Provide the [x, y] coordinate of the cell's center where the given text is located.  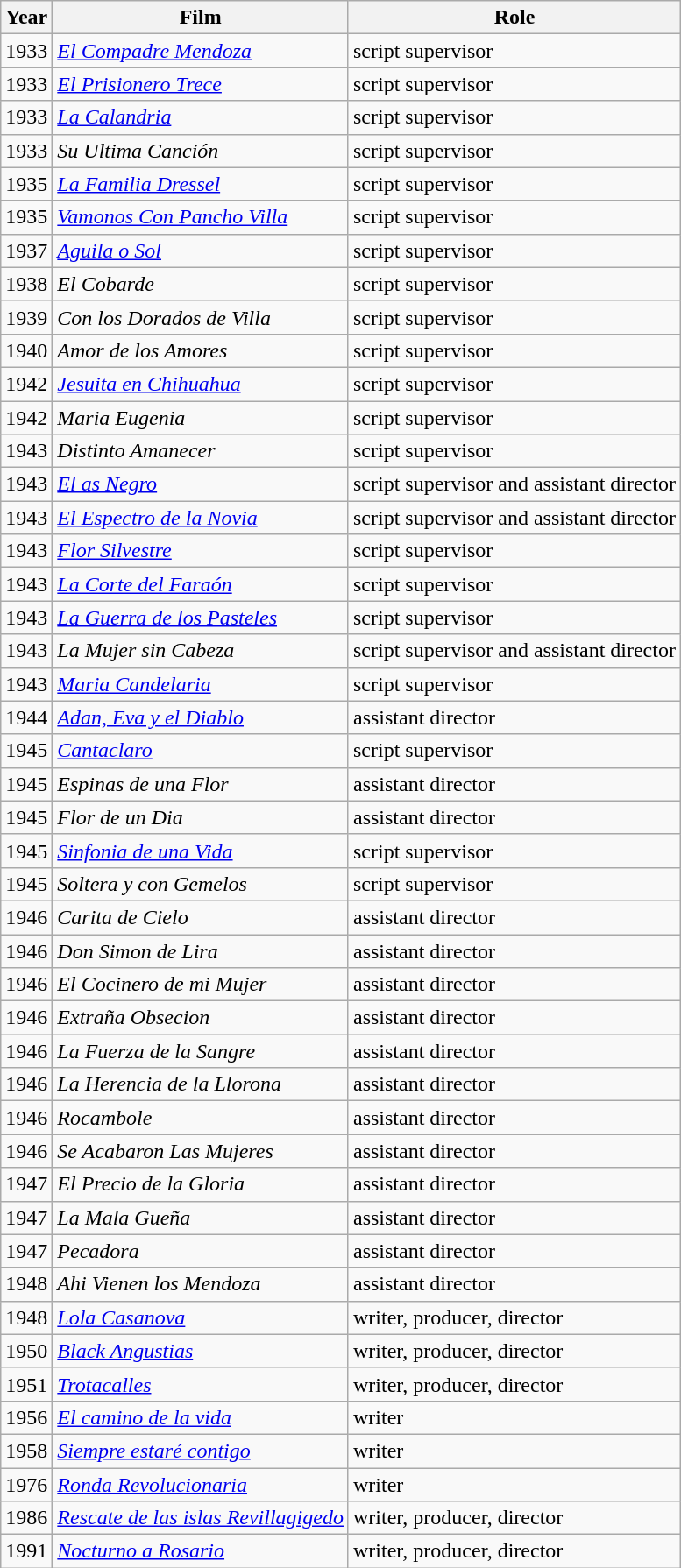
Se Acabaron Las Mujeres [201, 1151]
Adan, Eva y el Diablo [201, 717]
Su Ultima Canción [201, 151]
Con los Dorados de Villa [201, 317]
La Mujer sin Cabeza [201, 651]
El Espectro de la Novia [201, 518]
Espinas de una Flor [201, 784]
Flor Silvestre [201, 551]
Ronda Revolucionaria [201, 1485]
Carita de Cielo [201, 917]
El as Negro [201, 484]
Maria Eugenia [201, 418]
El Cobarde [201, 284]
Aguila o Sol [201, 251]
El camino de la vida [201, 1417]
1991 [26, 1551]
1976 [26, 1485]
Flor de un Dia [201, 817]
Ahi Vienen los Mendoza [201, 1284]
La Corte del Faraón [201, 584]
Distinto Amanecer [201, 451]
Jesuita en Chihuahua [201, 384]
Soltera y con Gemelos [201, 884]
Cantaclaro [201, 751]
Year [26, 18]
1951 [26, 1384]
Vamonos Con Pancho Villa [201, 217]
Film [201, 18]
1939 [26, 317]
La Fuerza de la Sangre [201, 1051]
1938 [26, 284]
1986 [26, 1518]
Rocambole [201, 1118]
El Prisionero Trece [201, 84]
La Mala Gueña [201, 1218]
1956 [26, 1417]
Trotacalles [201, 1384]
Siempre estaré contigo [201, 1451]
El Compadre Mendoza [201, 51]
Pecadora [201, 1251]
Role [514, 18]
La Herencia de la Llorona [201, 1084]
Rescate de las islas Revillagigedo [201, 1518]
Extraña Obsecion [201, 1018]
La Calandria [201, 117]
El Precio de la Gloria [201, 1184]
1937 [26, 251]
La Guerra de los Pasteles [201, 618]
Don Simon de Lira [201, 950]
Maria Candelaria [201, 684]
1944 [26, 717]
1940 [26, 350]
1950 [26, 1351]
Lola Casanova [201, 1317]
Sinfonia de una Vida [201, 851]
Nocturno a Rosario [201, 1551]
1958 [26, 1451]
La Familia Dressel [201, 184]
Black Angustias [201, 1351]
El Cocinero de mi Mujer [201, 985]
Amor de los Amores [201, 350]
